Extract the [X, Y] coordinate from the center of the cell holding the provided text.  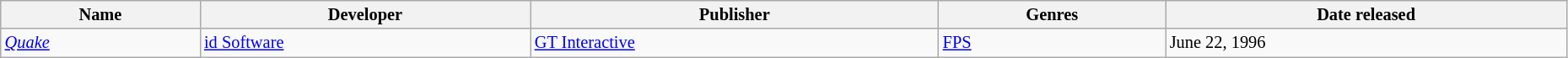
Genres [1053, 14]
Publisher [735, 14]
Name [100, 14]
Date released [1366, 14]
GT Interactive [735, 43]
Quake [100, 43]
id Software [365, 43]
June 22, 1996 [1366, 43]
FPS [1053, 43]
Developer [365, 14]
